Detect which cell encompasses the target text, then output its (X, Y) center coordinate. 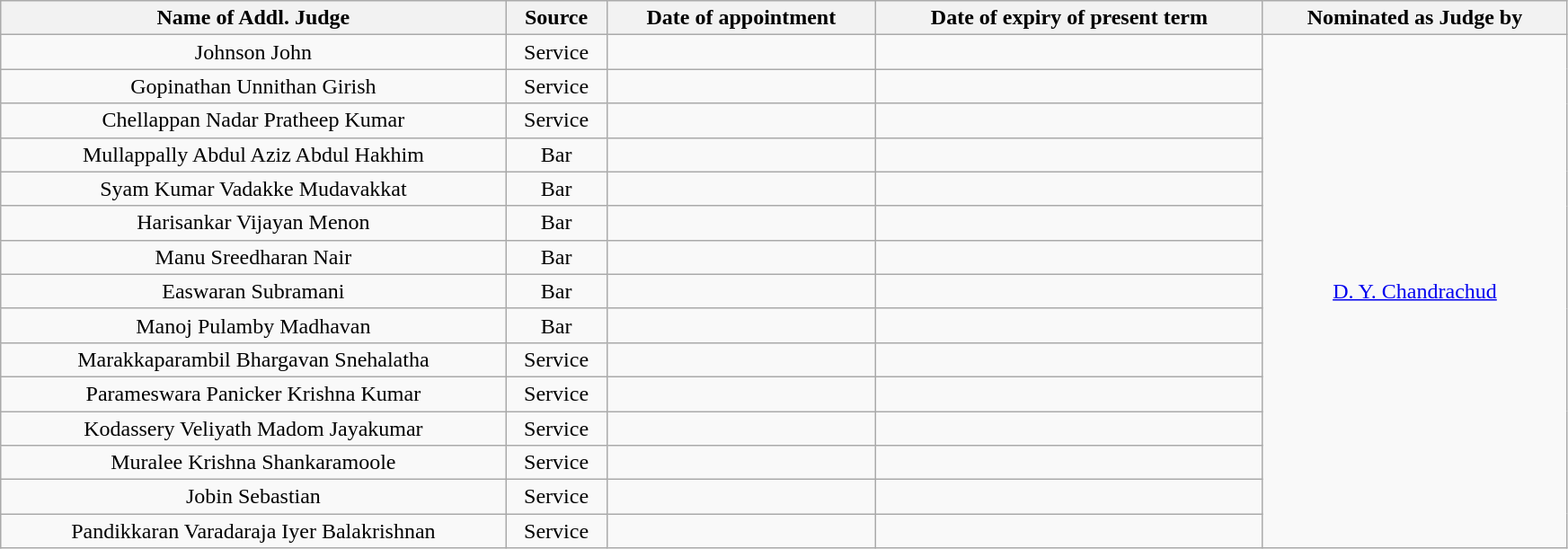
Date of appointment (740, 18)
Chellappan Nadar Pratheep Kumar (253, 120)
Kodassery Veliyath Madom Jayakumar (253, 429)
Mullappally Abdul Aziz Abdul Hakhim (253, 155)
Jobin Sebastian (253, 497)
Manu Sreedharan Nair (253, 257)
Source (556, 18)
D. Y. Chandrachud (1414, 291)
Easwaran Subramani (253, 291)
Marakkaparambil Bhargavan Snehalatha (253, 359)
Parameswara Panicker Krishna Kumar (253, 394)
Gopinathan Unnithan Girish (253, 86)
Date of expiry of present term (1069, 18)
Harisankar Vijayan Menon (253, 223)
Manoj Pulamby Madhavan (253, 325)
Pandikkaran Varadaraja Iyer Balakrishnan (253, 531)
Name of Addl. Judge (253, 18)
Johnson John (253, 52)
Muralee Krishna Shankaramoole (253, 463)
Nominated as Judge by (1414, 18)
Syam Kumar Vadakke Mudavakkat (253, 189)
